Detect which cell encompasses the target text, then output its (X, Y) center coordinate. 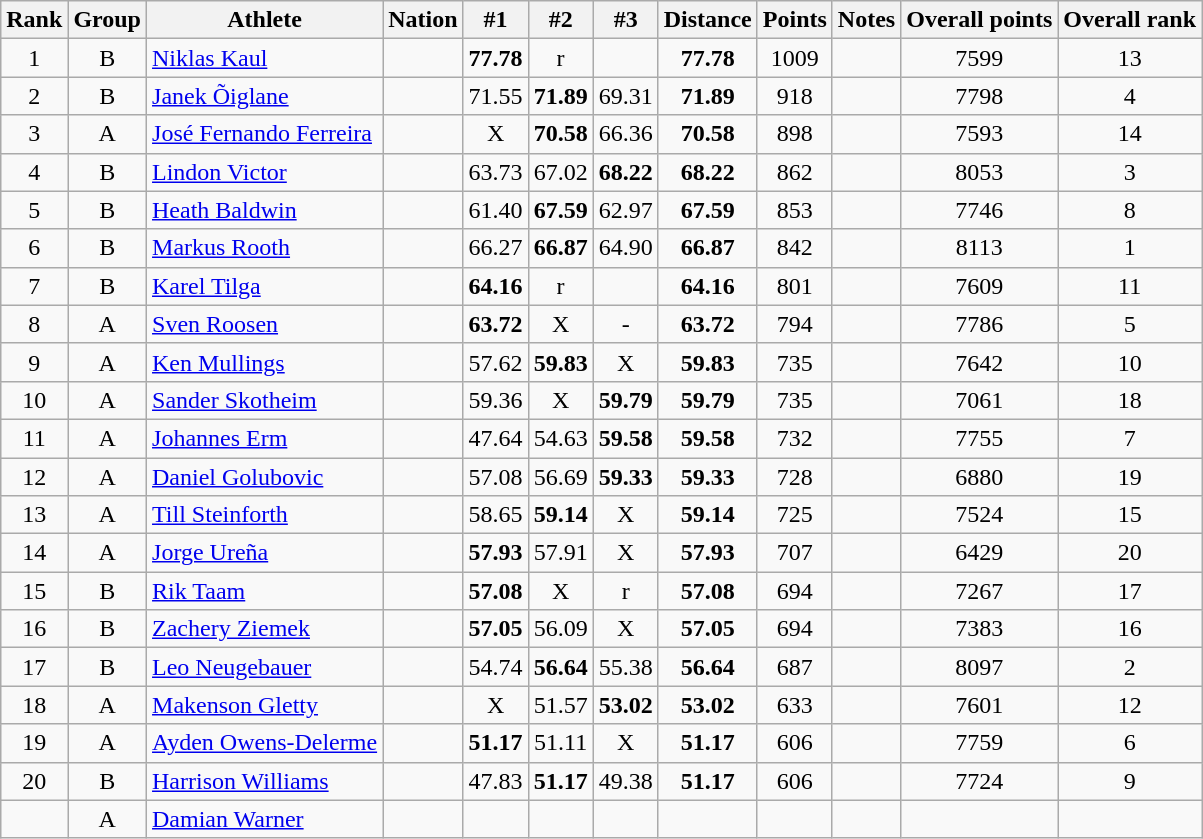
Johannes Erm (265, 438)
7593 (980, 134)
633 (794, 705)
Heath Baldwin (265, 210)
918 (794, 96)
57.62 (496, 362)
8053 (980, 172)
67.02 (560, 172)
Sander Skotheim (265, 400)
7267 (980, 591)
Overall points (980, 20)
7383 (980, 629)
6429 (980, 553)
54.63 (560, 438)
Harrison Williams (265, 781)
801 (794, 286)
Damian Warner (265, 819)
707 (794, 553)
Karel Tilga (265, 286)
59.36 (496, 400)
57.91 (560, 553)
71.55 (496, 96)
Till Steinforth (265, 515)
7786 (980, 324)
66.36 (626, 134)
47.64 (496, 438)
Niklas Kaul (265, 58)
Janek Õiglane (265, 96)
725 (794, 515)
7746 (980, 210)
Rank (34, 20)
66.27 (496, 248)
7609 (980, 286)
Nation (423, 20)
Overall rank (1130, 20)
7524 (980, 515)
1009 (794, 58)
732 (794, 438)
Distance (708, 20)
794 (794, 324)
61.40 (496, 210)
69.31 (626, 96)
7755 (980, 438)
7601 (980, 705)
Ken Mullings (265, 362)
Makenson Gletty (265, 705)
54.74 (496, 667)
7642 (980, 362)
Rik Taam (265, 591)
Ayden Owens-Delerme (265, 743)
56.69 (560, 477)
Leo Neugebauer (265, 667)
55.38 (626, 667)
51.11 (560, 743)
- (626, 324)
64.90 (626, 248)
49.38 (626, 781)
56.09 (560, 629)
José Fernando Ferreira (265, 134)
842 (794, 248)
7724 (980, 781)
63.73 (496, 172)
#1 (496, 20)
Points (794, 20)
8113 (980, 248)
51.57 (560, 705)
47.83 (496, 781)
Notes (866, 20)
Jorge Ureña (265, 553)
7061 (980, 400)
Zachery Ziemek (265, 629)
Sven Roosen (265, 324)
Lindon Victor (265, 172)
687 (794, 667)
7599 (980, 58)
728 (794, 477)
6880 (980, 477)
#2 (560, 20)
862 (794, 172)
Athlete (265, 20)
#3 (626, 20)
Markus Rooth (265, 248)
Daniel Golubovic (265, 477)
853 (794, 210)
7759 (980, 743)
8097 (980, 667)
7798 (980, 96)
62.97 (626, 210)
Group (108, 20)
58.65 (496, 515)
898 (794, 134)
